From the cell containing the given text, extract its center point as (x, y) coordinate. 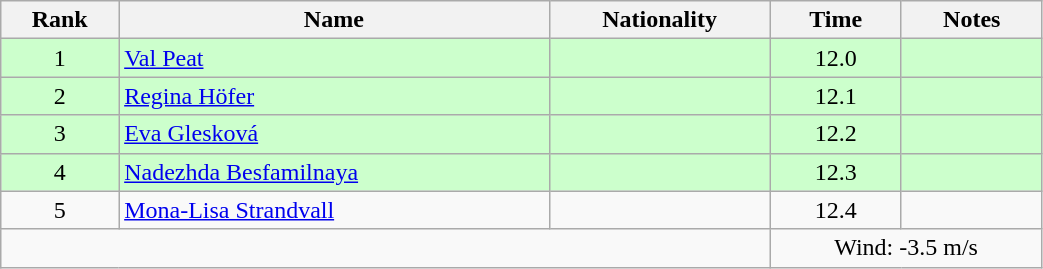
12.1 (836, 96)
2 (60, 96)
Rank (60, 20)
Mona-Lisa Strandvall (334, 210)
Regina Höfer (334, 96)
3 (60, 134)
Nadezhda Besfamilnaya (334, 172)
12.3 (836, 172)
Notes (972, 20)
Wind: -3.5 m/s (906, 248)
4 (60, 172)
Time (836, 20)
5 (60, 210)
Name (334, 20)
1 (60, 58)
12.2 (836, 134)
Eva Glesková (334, 134)
Val Peat (334, 58)
12.0 (836, 58)
12.4 (836, 210)
Nationality (660, 20)
